Provide the (X, Y) coordinate of the cell's center where the given text is located.  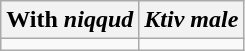
With niqqud (70, 20)
Ktiv male (192, 20)
